Return [X, Y] of the center of cell containing provided text 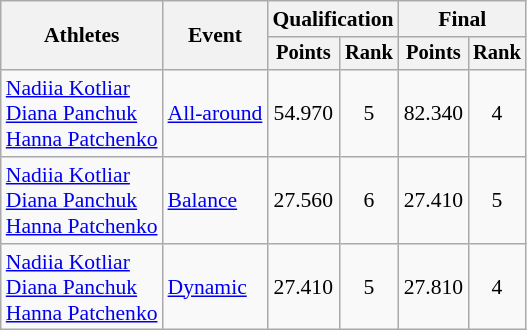
Final [462, 19]
6 [369, 200]
54.970 [303, 114]
Balance [216, 200]
27.410 [434, 200]
27.560 [303, 200]
Event [216, 36]
All-around [216, 114]
4 [497, 114]
Qualification [332, 19]
82.340 [434, 114]
Athletes [82, 36]
